Extract the [x, y] coordinate from the center of the cell holding the provided text.  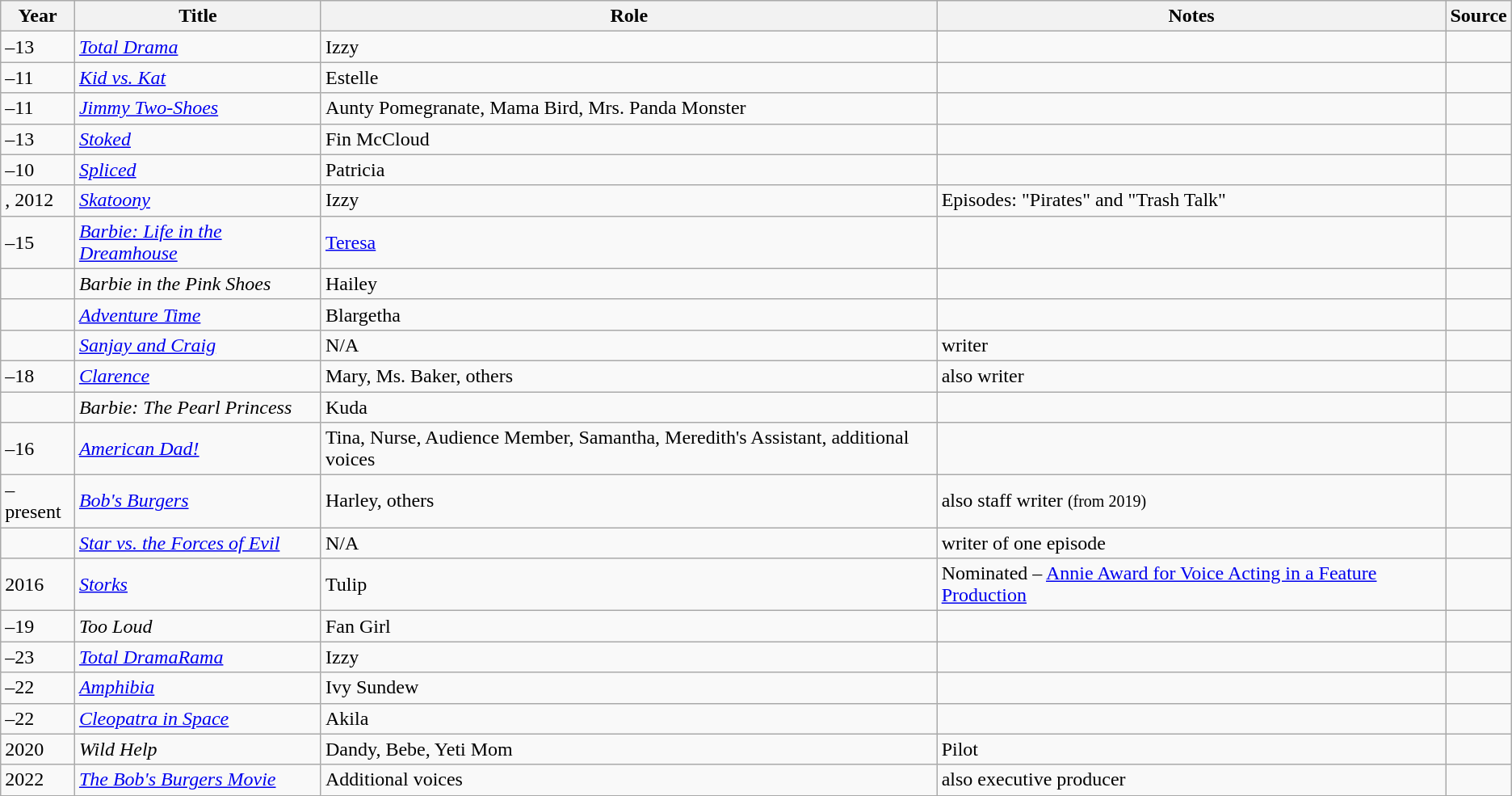
Akila [628, 718]
also executive producer [1191, 780]
2016 [38, 585]
Amphibia [197, 688]
Mary, Ms. Baker, others [628, 376]
Kuda [628, 406]
Storks [197, 585]
Estelle [628, 78]
Fan Girl [628, 626]
Total Drama [197, 47]
Teresa [628, 242]
Kid vs. Kat [197, 78]
Spliced [197, 170]
Patricia [628, 170]
–10 [38, 170]
Source [1478, 16]
–15 [38, 242]
Star vs. the Forces of Evil [197, 543]
Title [197, 16]
Cleopatra in Space [197, 718]
also writer [1191, 376]
also staff writer (from 2019) [1191, 501]
The Bob's Burgers Movie [197, 780]
Pilot [1191, 749]
Barbie: Life in the Dreamhouse [197, 242]
Tulip [628, 585]
Barbie: The Pearl Princess [197, 406]
Notes [1191, 16]
Too Loud [197, 626]
–16 [38, 449]
writer [1191, 345]
Ivy Sundew [628, 688]
Sanjay and Craig [197, 345]
Bob's Burgers [197, 501]
–18 [38, 376]
Stoked [197, 139]
Fin McCloud [628, 139]
Hailey [628, 284]
Harley, others [628, 501]
–present [38, 501]
2022 [38, 780]
American Dad! [197, 449]
Jimmy Two-Shoes [197, 108]
Additional voices [628, 780]
–23 [38, 657]
Total DramaRama [197, 657]
Wild Help [197, 749]
writer of one episode [1191, 543]
Barbie in the Pink Shoes [197, 284]
, 2012 [38, 200]
Adventure Time [197, 314]
Year [38, 16]
Dandy, Bebe, Yeti Mom [628, 749]
2020 [38, 749]
Aunty Pomegranate, Mama Bird, Mrs. Panda Monster [628, 108]
Episodes: "Pirates" and "Trash Talk" [1191, 200]
Role [628, 16]
Nominated – Annie Award for Voice Acting in a Feature Production [1191, 585]
Blargetha [628, 314]
Skatoony [197, 200]
–19 [38, 626]
Clarence [197, 376]
Tina, Nurse, Audience Member, Samantha, Meredith's Assistant, additional voices [628, 449]
